Extract the [x, y] coordinate from the center of the cell holding the provided text.  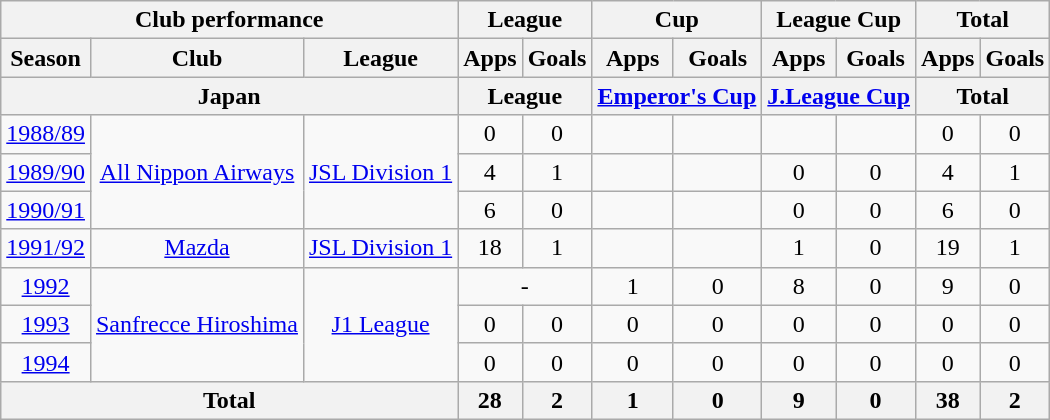
8 [799, 286]
Club performance [230, 20]
1991/92 [46, 248]
J1 League [380, 324]
Club [196, 58]
1994 [46, 362]
J.League Cup [839, 96]
18 [490, 248]
League Cup [839, 20]
- [525, 286]
1992 [46, 286]
Season [46, 58]
28 [490, 400]
Mazda [196, 248]
Emperor's Cup [677, 96]
1993 [46, 324]
19 [948, 248]
All Nippon Airways [196, 172]
Sanfrecce Hiroshima [196, 324]
38 [948, 400]
1989/90 [46, 172]
Cup [677, 20]
Japan [230, 96]
1990/91 [46, 210]
1988/89 [46, 134]
